Provide the (x, y) coordinate of the cell's center where the given text is located.  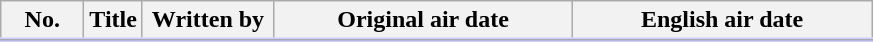
No. (42, 21)
Written by (208, 21)
English air date (722, 21)
Title (114, 21)
Original air date (422, 21)
